Identify which cell holds the provided text, then report its [X, Y] central coordinate. 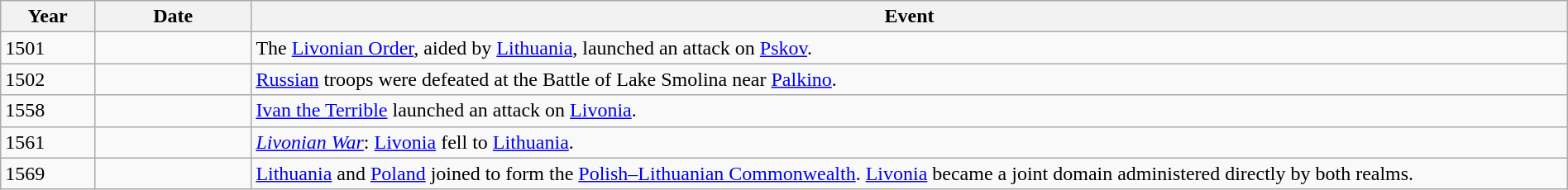
1569 [48, 173]
Ivan the Terrible launched an attack on Livonia. [910, 111]
1501 [48, 48]
Event [910, 17]
1558 [48, 111]
Livonian War: Livonia fell to Lithuania. [910, 142]
Russian troops were defeated at the Battle of Lake Smolina near Palkino. [910, 79]
Date [172, 17]
1561 [48, 142]
Year [48, 17]
1502 [48, 79]
Lithuania and Poland joined to form the Polish–Lithuanian Commonwealth. Livonia became a joint domain administered directly by both realms. [910, 173]
The Livonian Order, aided by Lithuania, launched an attack on Pskov. [910, 48]
